Locate the cell with the specified text and output its (x, y) center coordinate. 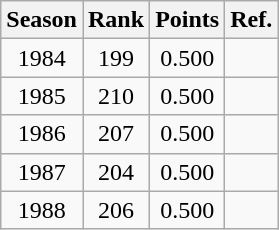
Rank (116, 20)
1987 (42, 172)
207 (116, 134)
1984 (42, 58)
1986 (42, 134)
210 (116, 96)
1988 (42, 210)
206 (116, 210)
Points (188, 20)
Season (42, 20)
1985 (42, 96)
199 (116, 58)
204 (116, 172)
Ref. (252, 20)
